Identify which cell holds the provided text, then report its [X, Y] central coordinate. 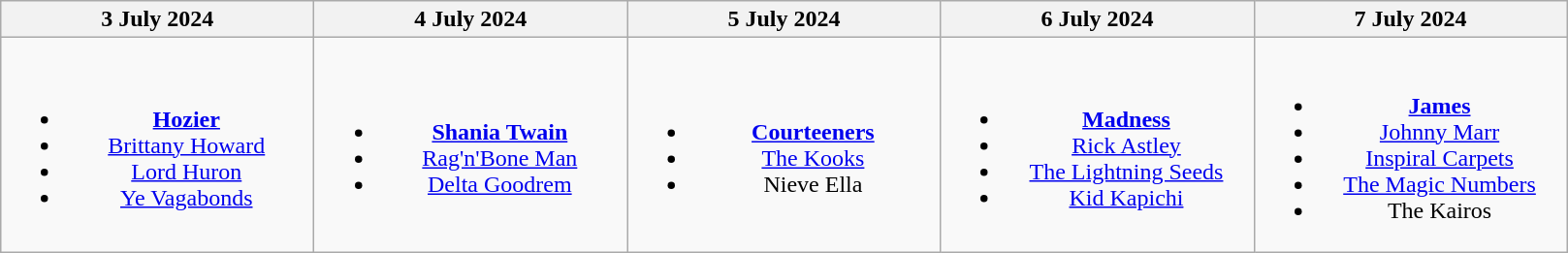
7 July 2024 [1410, 19]
4 July 2024 [471, 19]
CourteenersThe KooksNieve Ella [784, 145]
5 July 2024 [784, 19]
James Johnny MarrInspiral CarpetsThe Magic NumbersThe Kairos [1410, 145]
Shania TwainRag'n'Bone ManDelta Goodrem [471, 145]
MadnessRick AstleyThe Lightning SeedsKid Kapichi [1098, 145]
3 July 2024 [157, 19]
6 July 2024 [1098, 19]
HozierBrittany HowardLord HuronYe Vagabonds [157, 145]
